Determine the [x, y] coordinate at the center of the cell enclosing the given text.  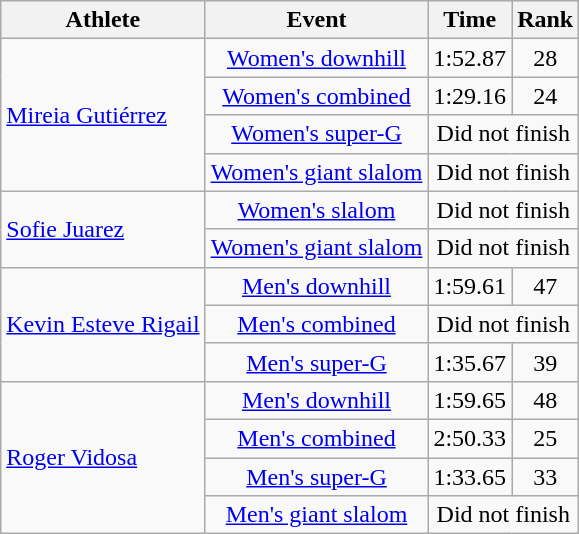
2:50.33 [470, 438]
1:33.65 [470, 477]
Women's combined [316, 96]
Women's downhill [316, 58]
Kevin Esteve Rigail [103, 324]
47 [546, 286]
1:35.67 [470, 362]
39 [546, 362]
1:52.87 [470, 58]
Roger Vidosa [103, 457]
Women's slalom [316, 210]
Event [316, 20]
48 [546, 400]
Mireia Gutiérrez [103, 115]
1:59.65 [470, 400]
28 [546, 58]
Men's giant slalom [316, 515]
Time [470, 20]
Women's super-G [316, 134]
25 [546, 438]
1:59.61 [470, 286]
Sofie Juarez [103, 229]
33 [546, 477]
1:29.16 [470, 96]
Athlete [103, 20]
Rank [546, 20]
24 [546, 96]
